From the cell containing the given text, extract its center point as [x, y] coordinate. 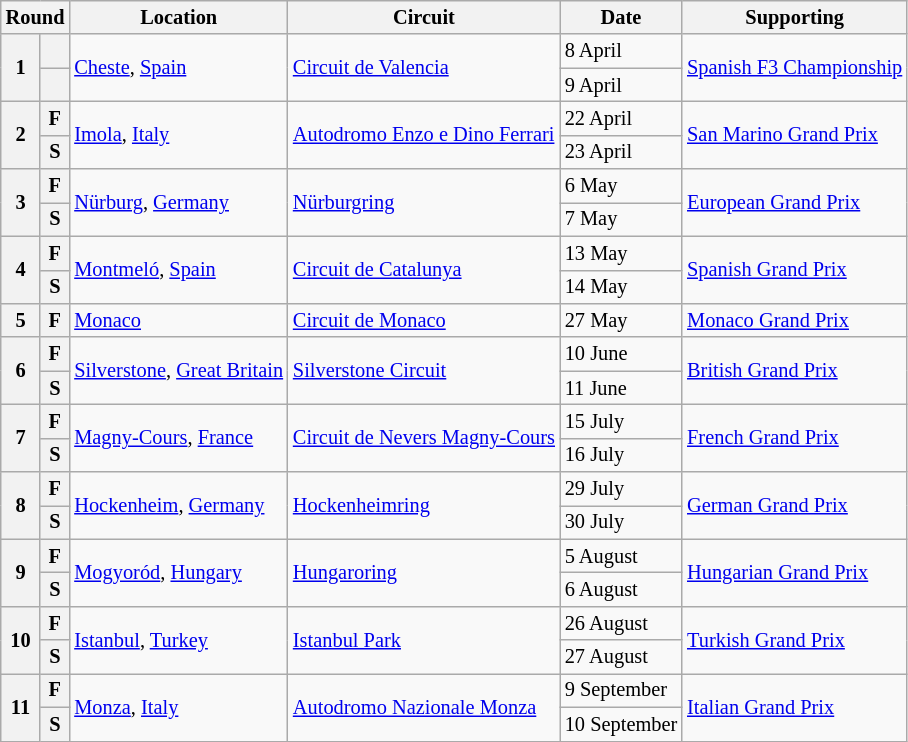
Monaco Grand Prix [794, 320]
6 August [621, 589]
Hungaroring [424, 572]
Monaco [178, 320]
7 [20, 438]
Imola, Italy [178, 134]
Location [178, 17]
Monza, Italy [178, 706]
9 September [621, 690]
Turkish Grand Prix [794, 640]
10 [20, 640]
Cheste, Spain [178, 68]
11 June [621, 388]
1 [20, 68]
Spanish Grand Prix [794, 270]
San Marino Grand Prix [794, 134]
9 April [621, 85]
Silverstone, Great Britain [178, 370]
Date [621, 17]
Nürburgring [424, 202]
Circuit de Nevers Magny-Cours [424, 438]
Magny-Cours, France [178, 438]
9 [20, 572]
6 [20, 370]
Nürburg, Germany [178, 202]
5 August [621, 556]
Spanish F3 Championship [794, 68]
Autodromo Nazionale Monza [424, 706]
10 June [621, 354]
Autodromo Enzo e Dino Ferrari [424, 134]
11 [20, 706]
European Grand Prix [794, 202]
4 [20, 270]
8 April [621, 51]
6 May [621, 186]
Circuit de Monaco [424, 320]
Montmeló, Spain [178, 270]
16 July [621, 455]
Hockenheimring [424, 506]
Italian Grand Prix [794, 706]
27 May [621, 320]
29 July [621, 489]
15 July [621, 421]
27 August [621, 657]
26 August [621, 623]
Mogyoród, Hungary [178, 572]
Istanbul Park [424, 640]
30 July [621, 522]
13 May [621, 253]
Circuit de Catalunya [424, 270]
5 [20, 320]
Round [36, 17]
Hungarian Grand Prix [794, 572]
3 [20, 202]
Istanbul, Turkey [178, 640]
8 [20, 506]
2 [20, 134]
Circuit de Valencia [424, 68]
7 May [621, 219]
German Grand Prix [794, 506]
22 April [621, 118]
French Grand Prix [794, 438]
British Grand Prix [794, 370]
23 April [621, 152]
Supporting [794, 17]
10 September [621, 724]
Hockenheim, Germany [178, 506]
Silverstone Circuit [424, 370]
14 May [621, 287]
Circuit [424, 17]
